Pinpoint the cell where the given text exists, returning its [x, y] midpoint coordinate. 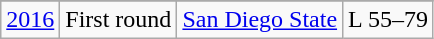
2016 [30, 20]
First round [118, 20]
San Diego State [260, 20]
L 55–79 [388, 20]
